Extract the (x, y) coordinate from the center of the cell holding the provided text.  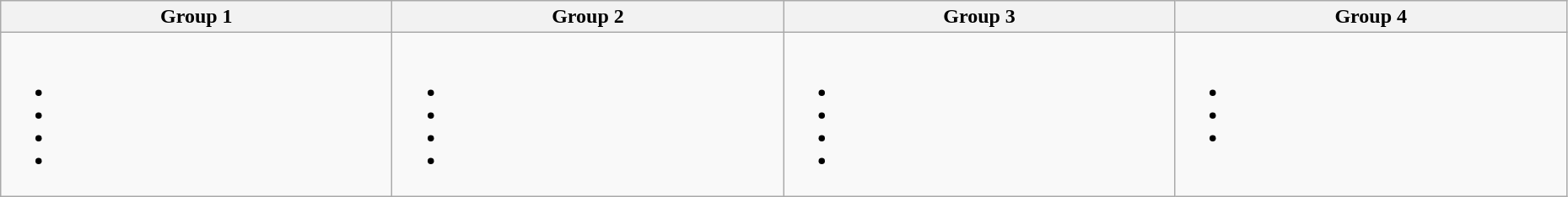
Group 3 (979, 17)
Group 1 (197, 17)
Group 2 (588, 17)
Group 4 (1371, 17)
